Return the (X, Y) coordinate for the center point of the cell that contains the specified text.  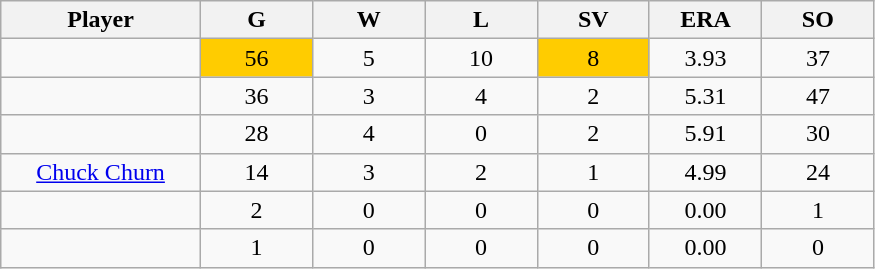
4.99 (705, 172)
5 (369, 58)
30 (818, 134)
24 (818, 172)
G (256, 20)
37 (818, 58)
14 (256, 172)
5.91 (705, 134)
SO (818, 20)
L (481, 20)
36 (256, 96)
10 (481, 58)
Player (101, 20)
8 (593, 58)
Chuck Churn (101, 172)
ERA (705, 20)
56 (256, 58)
5.31 (705, 96)
47 (818, 96)
3.93 (705, 58)
28 (256, 134)
W (369, 20)
SV (593, 20)
